Find where the given text appears and provide that cell's center as (X, Y) coordinate. 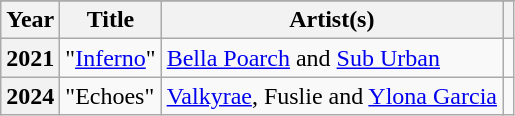
2021 (30, 58)
2024 (30, 96)
Artist(s) (332, 20)
Valkyrae, Fuslie and Ylona Garcia (332, 96)
Year (30, 20)
Title (110, 20)
Bella Poarch and Sub Urban (332, 58)
"Echoes" (110, 96)
"Inferno" (110, 58)
